Find where the given text appears and provide that cell's center as (X, Y) coordinate. 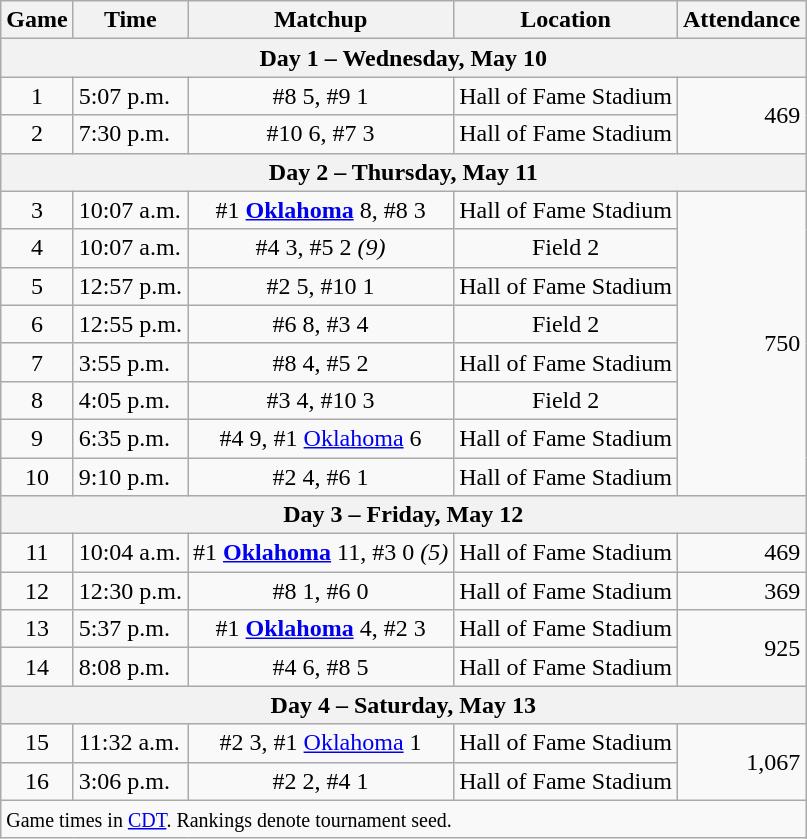
15 (37, 743)
9:10 p.m. (130, 477)
14 (37, 667)
16 (37, 781)
4:05 p.m. (130, 400)
11 (37, 553)
2 (37, 134)
#2 3, #1 Oklahoma 1 (321, 743)
5 (37, 286)
3:06 p.m. (130, 781)
Attendance (741, 20)
10:04 a.m. (130, 553)
8 (37, 400)
3:55 p.m. (130, 362)
#8 5, #9 1 (321, 96)
Day 4 – Saturday, May 13 (404, 705)
9 (37, 438)
Matchup (321, 20)
Game times in CDT. Rankings denote tournament seed. (404, 819)
#1 Oklahoma 8, #8 3 (321, 210)
Location (566, 20)
369 (741, 591)
1 (37, 96)
7 (37, 362)
#2 2, #4 1 (321, 781)
#3 4, #10 3 (321, 400)
Day 2 – Thursday, May 11 (404, 172)
12 (37, 591)
#4 9, #1 Oklahoma 6 (321, 438)
Day 1 – Wednesday, May 10 (404, 58)
3 (37, 210)
8:08 p.m. (130, 667)
13 (37, 629)
#8 4, #5 2 (321, 362)
5:07 p.m. (130, 96)
#4 6, #8 5 (321, 667)
7:30 p.m. (130, 134)
6 (37, 324)
750 (741, 343)
#6 8, #3 4 (321, 324)
#1 Oklahoma 11, #3 0 (5) (321, 553)
#2 5, #10 1 (321, 286)
#2 4, #6 1 (321, 477)
12:55 p.m. (130, 324)
1,067 (741, 762)
10 (37, 477)
#8 1, #6 0 (321, 591)
Day 3 – Friday, May 12 (404, 515)
#4 3, #5 2 (9) (321, 248)
Game (37, 20)
12:57 p.m. (130, 286)
12:30 p.m. (130, 591)
11:32 a.m. (130, 743)
#10 6, #7 3 (321, 134)
#1 Oklahoma 4, #2 3 (321, 629)
4 (37, 248)
925 (741, 648)
6:35 p.m. (130, 438)
5:37 p.m. (130, 629)
Time (130, 20)
